Search for the cell housing the specified text and yield its [x, y] center coordinate. 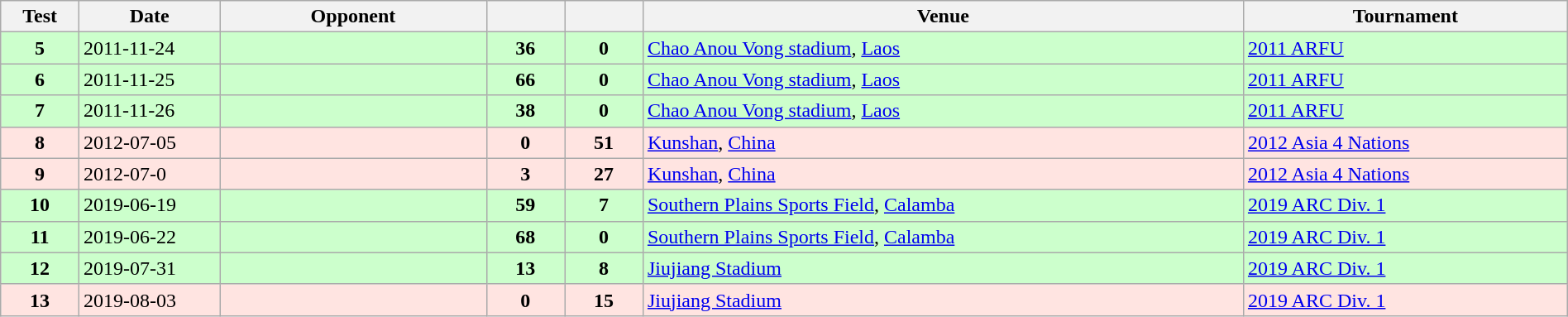
6 [40, 79]
5 [40, 48]
9 [40, 174]
Test [40, 17]
10 [40, 205]
3 [526, 174]
15 [604, 300]
Date [149, 17]
11 [40, 237]
12 [40, 268]
2011-11-24 [149, 48]
2019-06-19 [149, 205]
2011-11-26 [149, 111]
Venue [943, 17]
27 [604, 174]
2019-08-03 [149, 300]
51 [604, 142]
2019-06-22 [149, 237]
36 [526, 48]
2012-07-0 [149, 174]
38 [526, 111]
2019-07-31 [149, 268]
66 [526, 79]
2011-11-25 [149, 79]
2012-07-05 [149, 142]
Tournament [1405, 17]
68 [526, 237]
Opponent [353, 17]
59 [526, 205]
